Find where the given text appears and provide that cell's center as (x, y) coordinate. 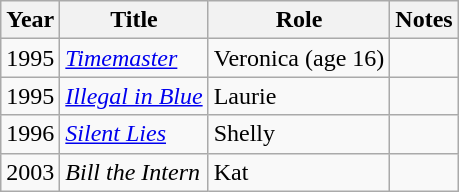
1996 (30, 134)
Illegal in Blue (134, 96)
Bill the Intern (134, 172)
2003 (30, 172)
Shelly (299, 134)
Kat (299, 172)
Notes (424, 20)
Silent Lies (134, 134)
Role (299, 20)
Timemaster (134, 58)
Laurie (299, 96)
Veronica (age 16) (299, 58)
Title (134, 20)
Year (30, 20)
